Identify which cell holds the provided text, then report its (X, Y) central coordinate. 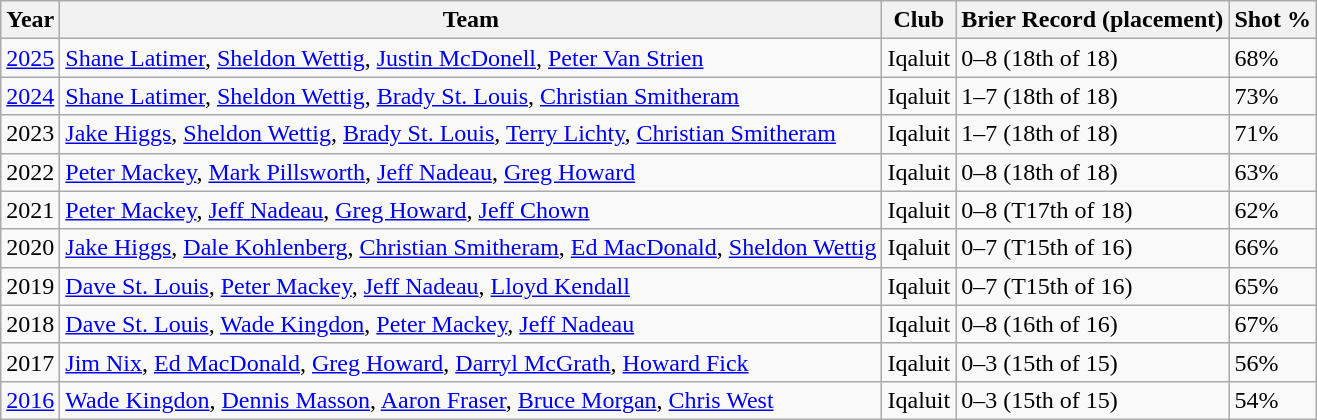
2017 (30, 362)
2024 (30, 96)
2022 (30, 172)
Dave St. Louis, Peter Mackey, Jeff Nadeau, Lloyd Kendall (471, 286)
Shot % (1273, 20)
Dave St. Louis, Wade Kingdon, Peter Mackey, Jeff Nadeau (471, 324)
65% (1273, 286)
2019 (30, 286)
66% (1273, 248)
63% (1273, 172)
62% (1273, 210)
68% (1273, 58)
Jake Higgs, Dale Kohlenberg, Christian Smitheram, Ed MacDonald, Sheldon Wettig (471, 248)
71% (1273, 134)
Club (919, 20)
Year (30, 20)
Peter Mackey, Jeff Nadeau, Greg Howard, Jeff Chown (471, 210)
Jim Nix, Ed MacDonald, Greg Howard, Darryl McGrath, Howard Fick (471, 362)
Peter Mackey, Mark Pillsworth, Jeff Nadeau, Greg Howard (471, 172)
2023 (30, 134)
54% (1273, 400)
2020 (30, 248)
Shane Latimer, Sheldon Wettig, Brady St. Louis, Christian Smitheram (471, 96)
Team (471, 20)
67% (1273, 324)
Jake Higgs, Sheldon Wettig, Brady St. Louis, Terry Lichty, Christian Smitheram (471, 134)
0–8 (T17th of 18) (1092, 210)
56% (1273, 362)
2021 (30, 210)
2025 (30, 58)
Wade Kingdon, Dennis Masson, Aaron Fraser, Bruce Morgan, Chris West (471, 400)
0–8 (16th of 16) (1092, 324)
2016 (30, 400)
2018 (30, 324)
Brier Record (placement) (1092, 20)
Shane Latimer, Sheldon Wettig, Justin McDonell, Peter Van Strien (471, 58)
73% (1273, 96)
